For the text-containing cell, return its midpoint in [X, Y] coordinate format. 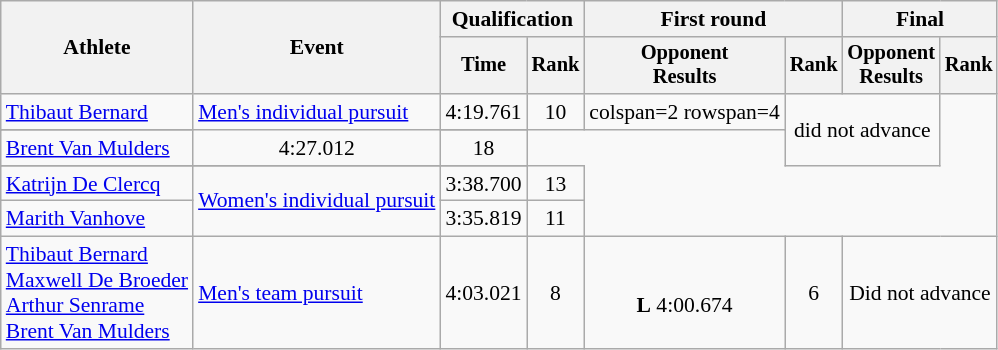
Brent Van Mulders [97, 148]
4:27.012 [316, 148]
Katrijn De Clercq [97, 184]
did not advance [862, 130]
Thibaut Bernard [97, 112]
3:38.700 [483, 184]
10 [556, 112]
4:03.021 [483, 293]
Thibaut BernardMaxwell De BroederArthur SenrameBrent Van Mulders [97, 293]
8 [556, 293]
Women's individual pursuit [316, 202]
Athlete [97, 48]
Final [920, 19]
4:19.761 [483, 112]
L 4:00.674 [684, 293]
Time [483, 66]
Event [316, 48]
13 [556, 184]
3:35.819 [483, 219]
colspan=2 rowspan=4 [684, 112]
6 [814, 293]
Marith Vanhove [97, 219]
Men's team pursuit [316, 293]
Did not advance [920, 293]
Men's individual pursuit [316, 112]
Qualification [512, 19]
18 [483, 148]
First round [713, 19]
11 [556, 219]
